From the cell containing the given text, extract its center point as (X, Y) coordinate. 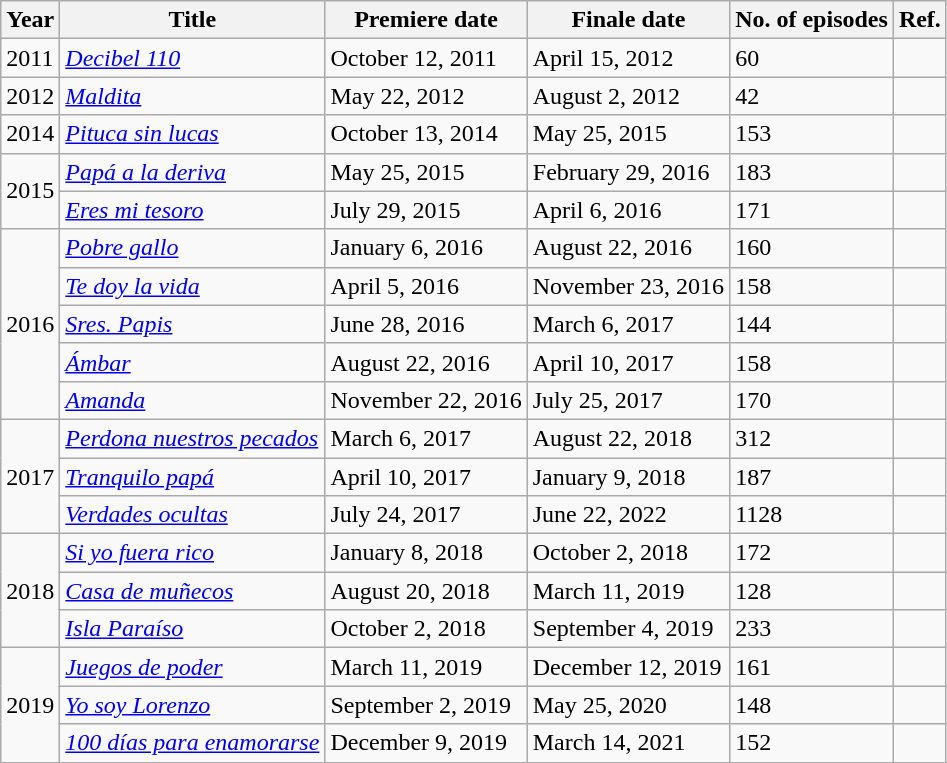
Ref. (920, 20)
Si yo fuera rico (192, 553)
January 6, 2016 (426, 248)
March 14, 2021 (628, 743)
Verdades ocultas (192, 515)
November 23, 2016 (628, 286)
160 (812, 248)
Title (192, 20)
May 25, 2020 (628, 705)
April 15, 2012 (628, 58)
February 29, 2016 (628, 172)
July 25, 2017 (628, 400)
Ámbar (192, 362)
42 (812, 96)
November 22, 2016 (426, 400)
Sres. Papis (192, 324)
152 (812, 743)
September 4, 2019 (628, 629)
161 (812, 667)
172 (812, 553)
170 (812, 400)
2016 (30, 324)
2011 (30, 58)
Pobre gallo (192, 248)
Perdona nuestros pecados (192, 438)
December 9, 2019 (426, 743)
100 días para enamorarse (192, 743)
60 (812, 58)
June 28, 2016 (426, 324)
August 2, 2012 (628, 96)
2019 (30, 705)
Juegos de poder (192, 667)
2014 (30, 134)
April 6, 2016 (628, 210)
June 22, 2022 (628, 515)
October 13, 2014 (426, 134)
187 (812, 477)
No. of episodes (812, 20)
Decibel 110 (192, 58)
2015 (30, 191)
Papá a la deriva (192, 172)
2017 (30, 476)
July 29, 2015 (426, 210)
Premiere date (426, 20)
153 (812, 134)
Year (30, 20)
January 8, 2018 (426, 553)
Finale date (628, 20)
183 (812, 172)
1128 (812, 515)
171 (812, 210)
July 24, 2017 (426, 515)
Amanda (192, 400)
August 20, 2018 (426, 591)
148 (812, 705)
October 12, 2011 (426, 58)
144 (812, 324)
January 9, 2018 (628, 477)
Yo soy Lorenzo (192, 705)
September 2, 2019 (426, 705)
Tranquilo papá (192, 477)
May 22, 2012 (426, 96)
2012 (30, 96)
233 (812, 629)
Casa de muñecos (192, 591)
Maldita (192, 96)
Pituca sin lucas (192, 134)
128 (812, 591)
2018 (30, 591)
December 12, 2019 (628, 667)
August 22, 2018 (628, 438)
Te doy la vida (192, 286)
April 5, 2016 (426, 286)
Eres mi tesoro (192, 210)
Isla Paraíso (192, 629)
312 (812, 438)
